Identify which cell holds the provided text, then report its [x, y] central coordinate. 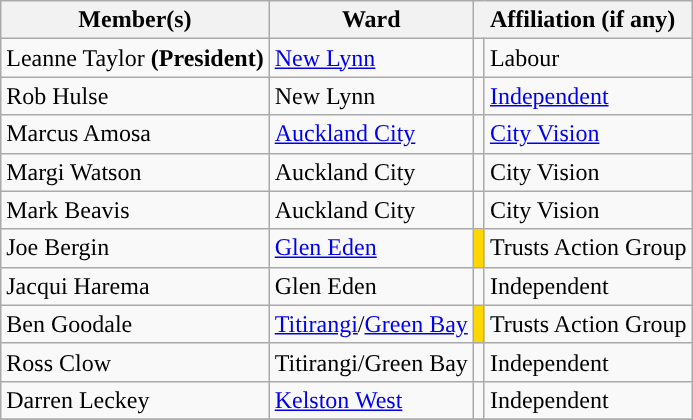
Affiliation (if any) [582, 20]
Ross Clow [135, 362]
Labour [588, 58]
Joe Bergin [135, 248]
Jacqui Harema [135, 286]
Mark Beavis [135, 210]
Leanne Taylor (President) [135, 58]
Margi Watson [135, 172]
Darren Leckey [135, 400]
Ward [371, 20]
Marcus Amosa [135, 134]
Kelston West [371, 400]
Rob Hulse [135, 96]
Member(s) [135, 20]
Ben Goodale [135, 324]
